Scan for the cell matching the given text and deliver its [x, y] coordinate at center. 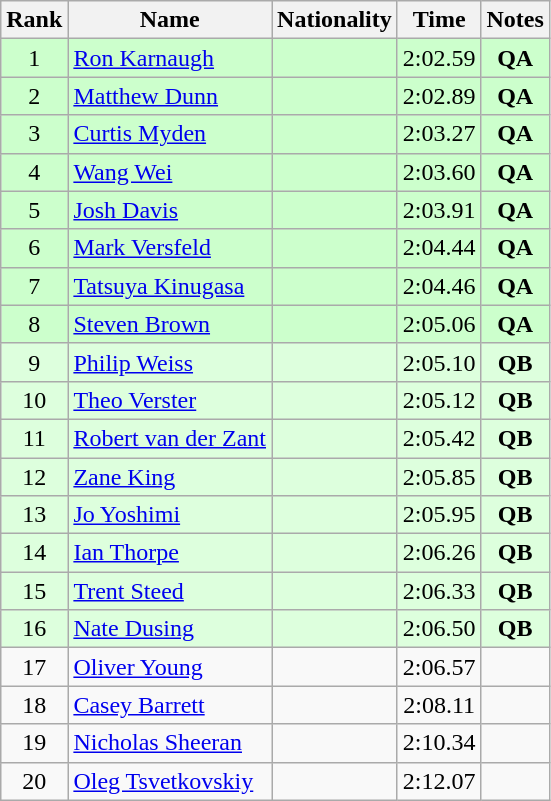
3 [34, 134]
Mark Versfeld [170, 248]
15 [34, 591]
Theo Verster [170, 400]
2:02.59 [439, 58]
2:05.85 [439, 477]
2:08.11 [439, 705]
Oleg Tsvetkovskiy [170, 781]
Nate Dusing [170, 629]
2:05.06 [439, 324]
Jo Yoshimi [170, 515]
7 [34, 286]
Trent Steed [170, 591]
2:06.33 [439, 591]
Robert van der Zant [170, 438]
Ron Karnaugh [170, 58]
2:12.07 [439, 781]
19 [34, 743]
2:05.12 [439, 400]
Matthew Dunn [170, 96]
2:03.91 [439, 210]
17 [34, 667]
2:05.95 [439, 515]
Name [170, 20]
Wang Wei [170, 172]
Nationality [335, 20]
2:10.34 [439, 743]
12 [34, 477]
Oliver Young [170, 667]
10 [34, 400]
2:05.42 [439, 438]
2:06.57 [439, 667]
13 [34, 515]
Steven Brown [170, 324]
2:04.46 [439, 286]
Tatsuya Kinugasa [170, 286]
1 [34, 58]
11 [34, 438]
2 [34, 96]
2:03.60 [439, 172]
6 [34, 248]
20 [34, 781]
Rank [34, 20]
Nicholas Sheeran [170, 743]
2:06.50 [439, 629]
14 [34, 553]
Time [439, 20]
Notes [515, 20]
4 [34, 172]
18 [34, 705]
16 [34, 629]
8 [34, 324]
Zane King [170, 477]
5 [34, 210]
2:06.26 [439, 553]
2:02.89 [439, 96]
2:03.27 [439, 134]
Casey Barrett [170, 705]
2:05.10 [439, 362]
9 [34, 362]
2:04.44 [439, 248]
Philip Weiss [170, 362]
Ian Thorpe [170, 553]
Curtis Myden [170, 134]
Josh Davis [170, 210]
